Determine the [X, Y] coordinate at the center of the cell enclosing the given text.  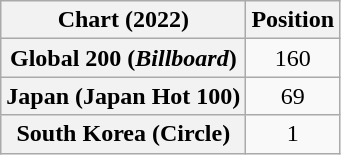
1 [293, 134]
Position [293, 20]
160 [293, 58]
South Korea (Circle) [124, 134]
Global 200 (Billboard) [124, 58]
Japan (Japan Hot 100) [124, 96]
69 [293, 96]
Chart (2022) [124, 20]
